Locate the cell with the specified text and output its (X, Y) center coordinate. 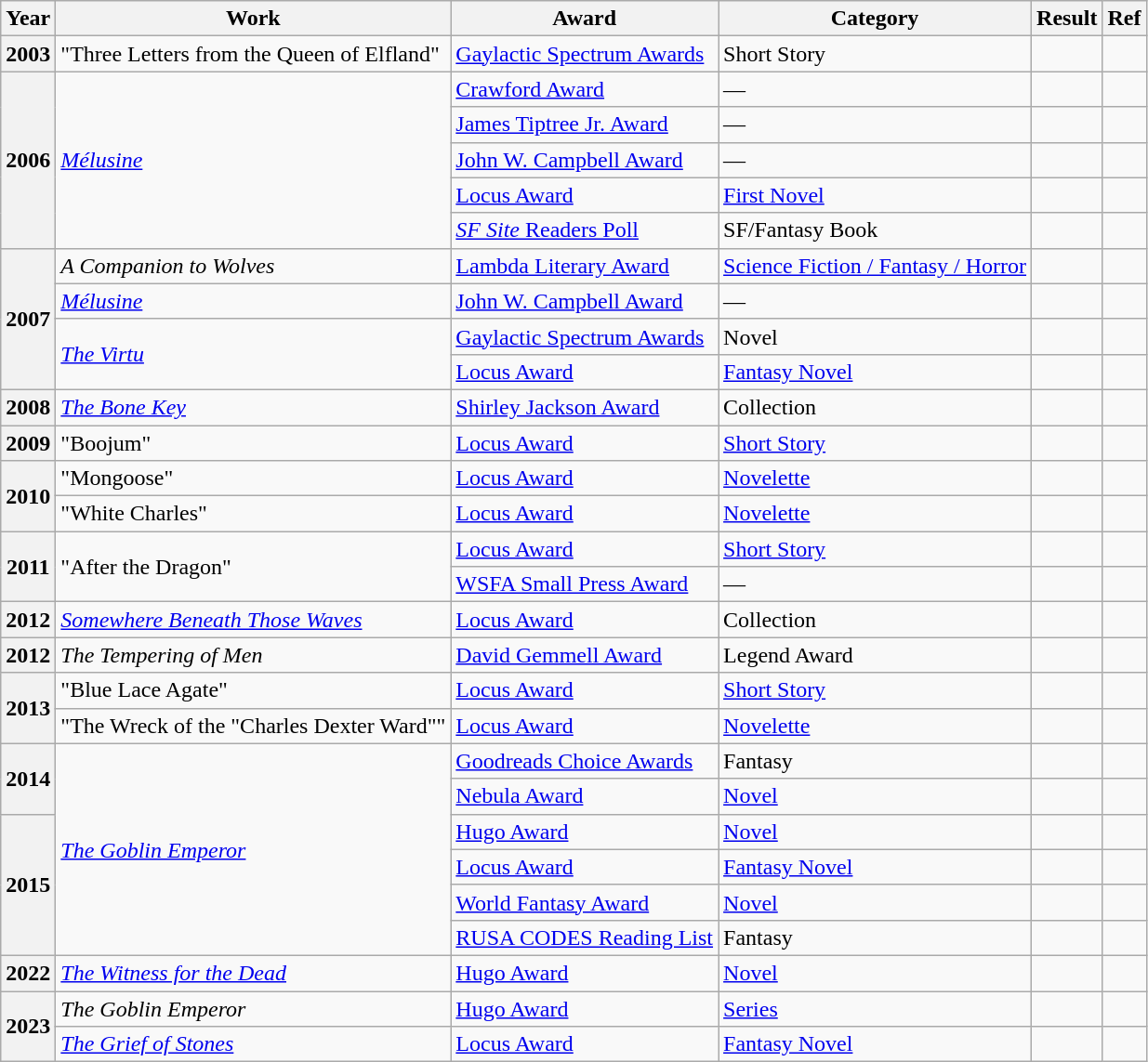
Shirley Jackson Award (585, 407)
"The Wreck of the "Charles Dexter Ward"" (253, 726)
RUSA CODES Reading List (585, 937)
David Gemmell Award (585, 655)
Lambda Literary Award (585, 266)
SF Site Readers Poll (585, 230)
Award (585, 19)
Series (876, 1008)
Nebula Award (585, 796)
2008 (28, 407)
Somewhere Beneath Those Waves (253, 620)
James Tiptree Jr. Award (585, 125)
The Grief of Stones (253, 1044)
A Companion to Wolves (253, 266)
Work (253, 19)
Science Fiction / Fantasy / Horror (876, 266)
2013 (28, 708)
Category (876, 19)
"Mongoose" (253, 479)
Ref (1125, 19)
SF/Fantasy Book (876, 230)
"White Charles" (253, 514)
2023 (28, 1026)
WSFA Small Press Award (585, 584)
2011 (28, 567)
"After the Dragon" (253, 567)
2022 (28, 973)
The Tempering of Men (253, 655)
World Fantasy Award (585, 902)
Year (28, 19)
The Virtu (253, 354)
Crawford Award (585, 89)
Goodreads Choice Awards (585, 761)
"Three Letters from the Queen of Elfland" (253, 54)
2010 (28, 496)
2015 (28, 885)
Legend Award (876, 655)
Result (1067, 19)
2006 (28, 160)
The Witness for the Dead (253, 973)
2007 (28, 319)
2014 (28, 779)
The Bone Key (253, 407)
"Blue Lace Agate" (253, 690)
2009 (28, 443)
2003 (28, 54)
"Boojum" (253, 443)
First Novel (876, 195)
